Identify which cell holds the provided text, then report its (x, y) central coordinate. 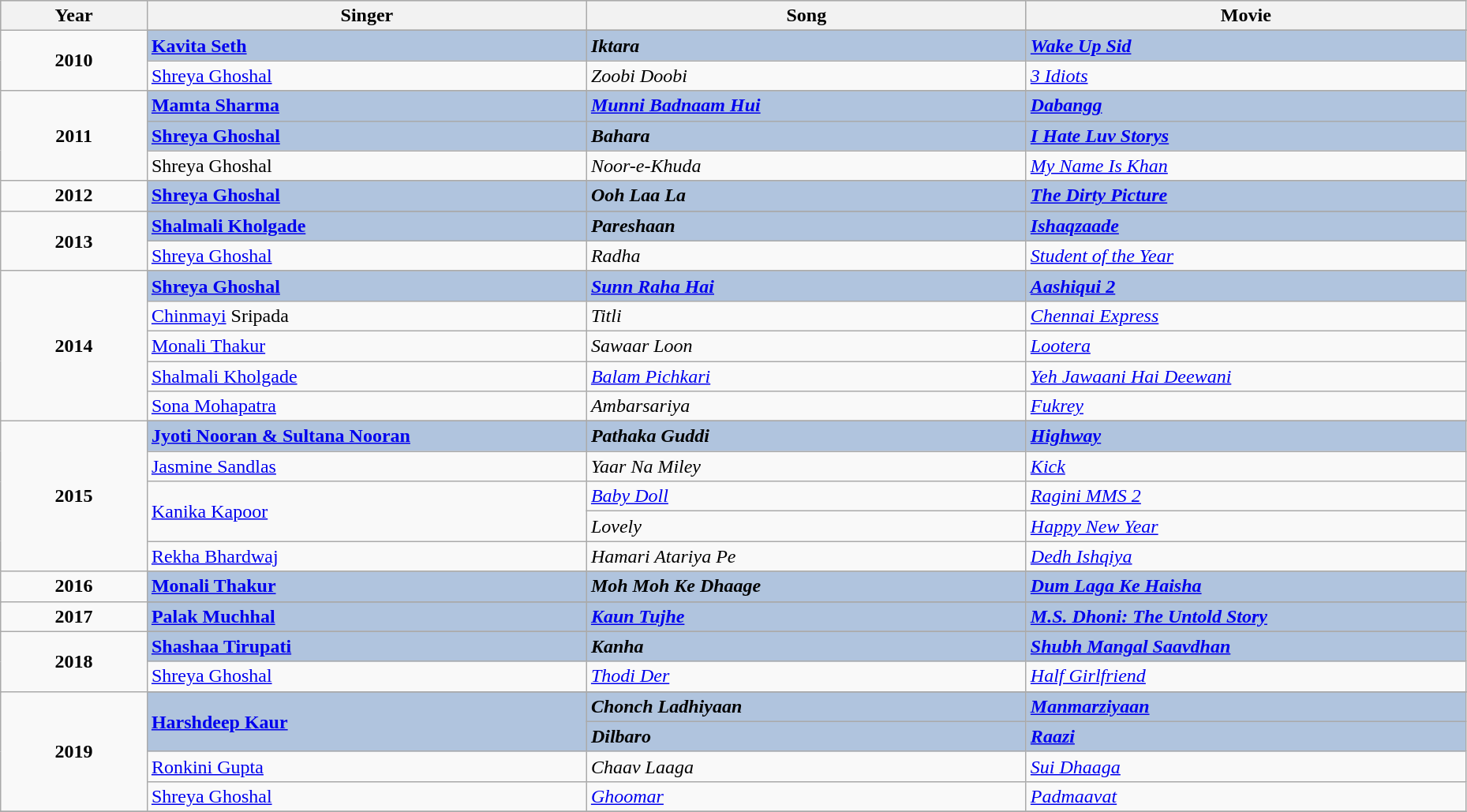
My Name Is Khan (1245, 166)
Noor-e-Khuda (806, 166)
Kanha (806, 646)
Jasmine Sandlas (366, 466)
Sawaar Loon (806, 346)
M.S. Dhoni: The Untold Story (1245, 616)
Dilbaro (806, 736)
Student of the Year (1245, 256)
Song (806, 16)
Ooh Laa La (806, 196)
Palak Muchhal (366, 616)
Dum Laga Ke Haisha (1245, 586)
Pathaka Guddi (806, 436)
2010 (74, 61)
Dabangg (1245, 106)
Chonch Ladhiyaan (806, 706)
2019 (74, 751)
Fukrey (1245, 406)
Moh Moh Ke Dhaage (806, 586)
Half Girlfriend (1245, 676)
Mamta Sharma (366, 106)
Chennai Express (1245, 316)
I Hate Luv Storys (1245, 136)
Highway (1245, 436)
Ambarsariya (806, 406)
Shubh Mangal Saavdhan (1245, 646)
2014 (74, 346)
Ronkini Gupta (366, 766)
Singer (366, 16)
3 Idiots (1245, 76)
Baby Doll (806, 496)
Harshdeep Kaur (366, 721)
Thodi Der (806, 676)
Bahara (806, 136)
Shashaa Tirupati (366, 646)
Sui Dhaaga (1245, 766)
Yaar Na Miley (806, 466)
Iktara (806, 46)
Kanika Kapoor (366, 511)
Zoobi Doobi (806, 76)
Aashiqui 2 (1245, 286)
2018 (74, 661)
Yeh Jawaani Hai Deewani (1245, 376)
Sunn Raha Hai (806, 286)
2016 (74, 586)
Raazi (1245, 736)
Kick (1245, 466)
Ragini MMS 2 (1245, 496)
Hamari Atariya Pe (806, 556)
2013 (74, 241)
Munni Badnaam Hui (806, 106)
Padmaavat (1245, 796)
Titli (806, 316)
Lovely (806, 526)
Kavita Seth (366, 46)
2015 (74, 496)
Chinmayi Sripada (366, 316)
Movie (1245, 16)
2017 (74, 616)
Radha (806, 256)
Year (74, 16)
Ghoomar (806, 796)
Jyoti Nooran & Sultana Nooran (366, 436)
Dedh Ishqiya (1245, 556)
Balam Pichkari (806, 376)
Pareshaan (806, 226)
Sona Mohapatra (366, 406)
The Dirty Picture (1245, 196)
Kaun Tujhe (806, 616)
Ishaqzaade (1245, 226)
Wake Up Sid (1245, 46)
Happy New Year (1245, 526)
Lootera (1245, 346)
Manmarziyaan (1245, 706)
Rekha Bhardwaj (366, 556)
2012 (74, 196)
2011 (74, 136)
Chaav Laaga (806, 766)
